Detect which cell encompasses the target text, then output its [X, Y] center coordinate. 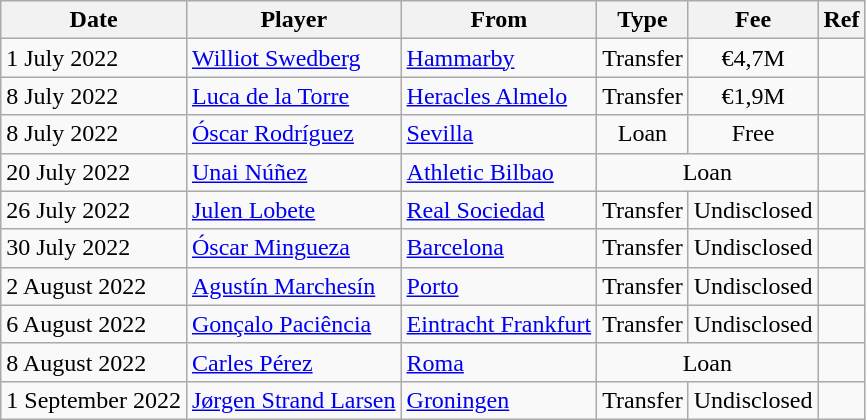
€1,9M [753, 96]
1 July 2022 [94, 58]
Groningen [499, 400]
€4,7M [753, 58]
Real Sociedad [499, 210]
Unai Núñez [294, 172]
Date [94, 20]
Jørgen Strand Larsen [294, 400]
Heracles Almelo [499, 96]
Williot Swedberg [294, 58]
1 September 2022 [94, 400]
Óscar Rodríguez [294, 134]
Porto [499, 286]
From [499, 20]
Óscar Mingueza [294, 248]
Player [294, 20]
Hammarby [499, 58]
30 July 2022 [94, 248]
Gonçalo Paciência [294, 324]
20 July 2022 [94, 172]
Ref [842, 20]
26 July 2022 [94, 210]
Barcelona [499, 248]
Athletic Bilbao [499, 172]
8 August 2022 [94, 362]
Free [753, 134]
Luca de la Torre [294, 96]
Agustín Marchesín [294, 286]
Type [643, 20]
6 August 2022 [94, 324]
Julen Lobete [294, 210]
Sevilla [499, 134]
Eintracht Frankfurt [499, 324]
Fee [753, 20]
2 August 2022 [94, 286]
Carles Pérez [294, 362]
Roma [499, 362]
